Detect which cell encompasses the target text, then output its [X, Y] center coordinate. 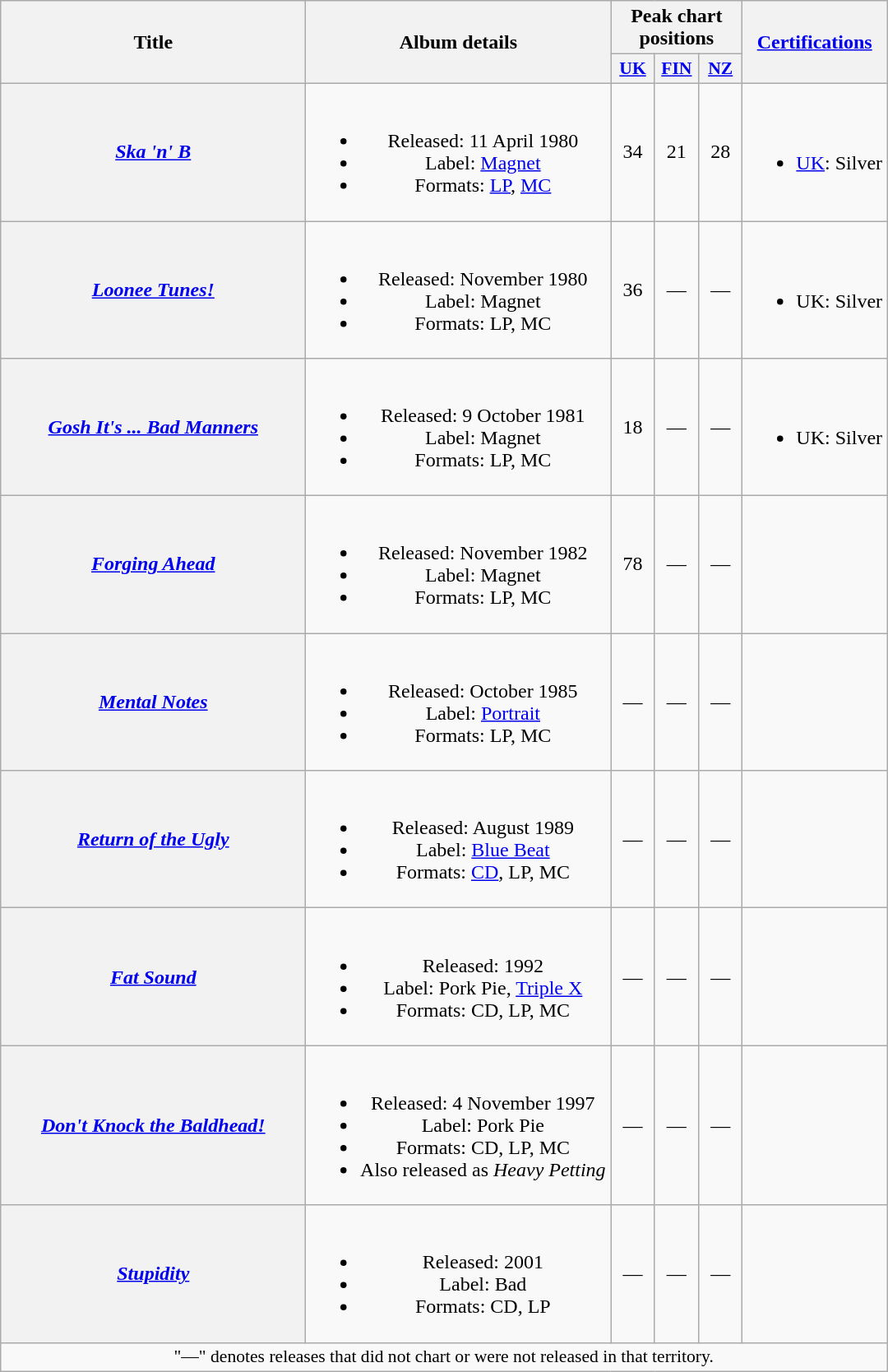
Released: November 1980Label: MagnetFormats: LP, MC [459, 290]
34 [633, 151]
Released: August 1989Label: Blue BeatFormats: CD, LP, MC [459, 839]
Peak chart positions [677, 28]
Released: October 1985Label: PortraitFormats: LP, MC [459, 702]
Loonee Tunes! [153, 290]
Released: 1992Label: Pork Pie, Triple XFormats: CD, LP, MC [459, 977]
UK [633, 69]
Stupidity [153, 1273]
FIN [676, 69]
Album details [459, 43]
Mental Notes [153, 702]
28 [720, 151]
Ska 'n' B [153, 151]
Released: 9 October 1981Label: MagnetFormats: LP, MC [459, 428]
Certifications [815, 43]
Don't Knock the Baldhead! [153, 1125]
18 [633, 428]
Return of the Ugly [153, 839]
21 [676, 151]
Gosh It's ... Bad Manners [153, 428]
Released: 4 November 1997Label: Pork PieFormats: CD, LP, MCAlso released as Heavy Petting [459, 1125]
78 [633, 564]
"—" denotes releases that did not chart or were not released in that territory. [444, 1357]
Fat Sound [153, 977]
Released: 11 April 1980Label: MagnetFormats: LP, MC [459, 151]
Released: November 1982Label: MagnetFormats: LP, MC [459, 564]
NZ [720, 69]
Forging Ahead [153, 564]
Released: 2001Label: BadFormats: CD, LP [459, 1273]
36 [633, 290]
Title [153, 43]
